Search for the cell housing the specified text and yield its [X, Y] center coordinate. 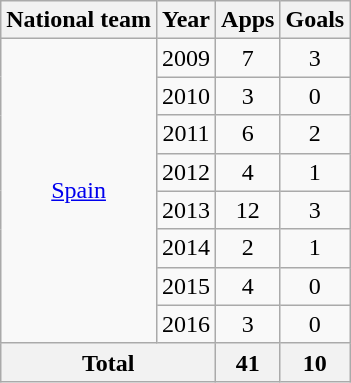
Goals [315, 20]
2013 [186, 210]
2014 [186, 248]
Apps [248, 20]
6 [248, 134]
2011 [186, 134]
2010 [186, 96]
Total [108, 362]
2016 [186, 324]
2009 [186, 58]
7 [248, 58]
12 [248, 210]
2012 [186, 172]
2015 [186, 286]
National team [79, 20]
Year [186, 20]
Spain [79, 191]
41 [248, 362]
10 [315, 362]
